From the cell containing the given text, extract its center point as (x, y) coordinate. 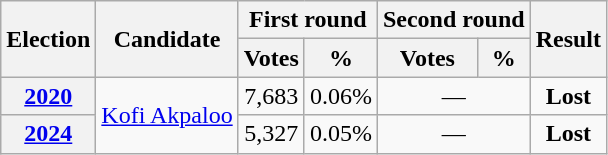
Candidate (167, 39)
0.05% (340, 134)
5,327 (271, 134)
Result (568, 39)
2020 (48, 96)
Kofi Akpaloo (167, 115)
First round (308, 20)
0.06% (340, 96)
Election (48, 39)
Second round (454, 20)
2024 (48, 134)
7,683 (271, 96)
